From the cell containing the given text, extract its center point as (X, Y) coordinate. 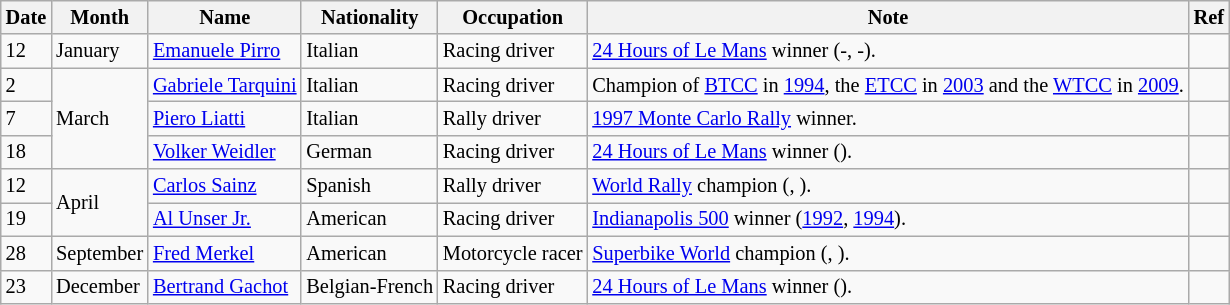
Note (888, 17)
World Rally champion (, ). (888, 186)
Gabriele Tarquini (224, 85)
Al Unser Jr. (224, 219)
2 (26, 85)
Nationality (369, 17)
January (100, 51)
Bertrand Gachot (224, 287)
Volker Weidler (224, 152)
Spanish (369, 186)
Fred Merkel (224, 253)
28 (26, 253)
Champion of BTCC in 1994, the ETCC in 2003 and the WTCC in 2009. (888, 85)
Belgian-French (369, 287)
April (100, 202)
December (100, 287)
Date (26, 17)
March (100, 118)
German (369, 152)
24 Hours of Le Mans winner (-, -). (888, 51)
1997 Monte Carlo Rally winner. (888, 118)
Motorcycle racer (512, 253)
Ref (1209, 17)
Month (100, 17)
18 (26, 152)
23 (26, 287)
Name (224, 17)
Emanuele Pirro (224, 51)
Indianapolis 500 winner (1992, 1994). (888, 219)
7 (26, 118)
Occupation (512, 17)
Carlos Sainz (224, 186)
September (100, 253)
19 (26, 219)
Piero Liatti (224, 118)
Superbike World champion (, ). (888, 253)
